Scan for the cell matching the given text and deliver its (X, Y) coordinate at center. 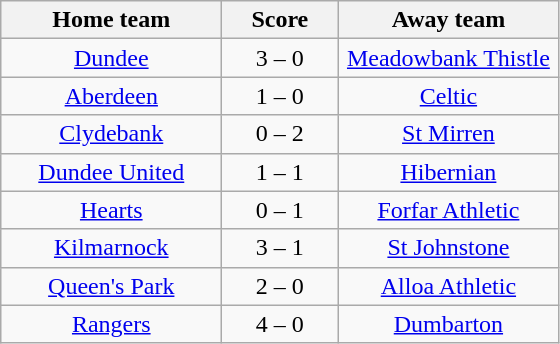
4 – 0 (280, 324)
St Mirren (448, 134)
0 – 2 (280, 134)
Clydebank (112, 134)
Alloa Athletic (448, 286)
Hearts (112, 210)
3 – 0 (280, 58)
Aberdeen (112, 96)
Celtic (448, 96)
Meadowbank Thistle (448, 58)
Queen's Park (112, 286)
Away team (448, 20)
Forfar Athletic (448, 210)
Dundee United (112, 172)
Score (280, 20)
Rangers (112, 324)
1 – 1 (280, 172)
Home team (112, 20)
Hibernian (448, 172)
Dumbarton (448, 324)
Dundee (112, 58)
Kilmarnock (112, 248)
1 – 0 (280, 96)
0 – 1 (280, 210)
2 – 0 (280, 286)
St Johnstone (448, 248)
3 – 1 (280, 248)
